For the text-containing cell, return its midpoint in (x, y) coordinate format. 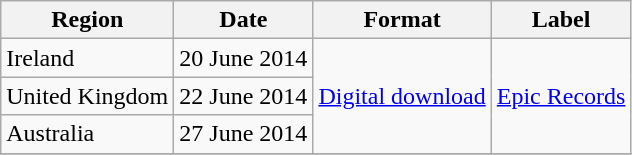
Epic Records (561, 96)
Region (88, 20)
27 June 2014 (244, 134)
Format (402, 20)
Label (561, 20)
United Kingdom (88, 96)
20 June 2014 (244, 58)
22 June 2014 (244, 96)
Date (244, 20)
Ireland (88, 58)
Digital download (402, 96)
Australia (88, 134)
